Provide the [X, Y] coordinate of the cell's center where the given text is located.  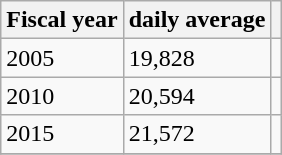
2010 [62, 96]
daily average [197, 20]
2005 [62, 58]
21,572 [197, 134]
Fiscal year [62, 20]
20,594 [197, 96]
2015 [62, 134]
19,828 [197, 58]
